For the text-containing cell, return its midpoint in [x, y] coordinate format. 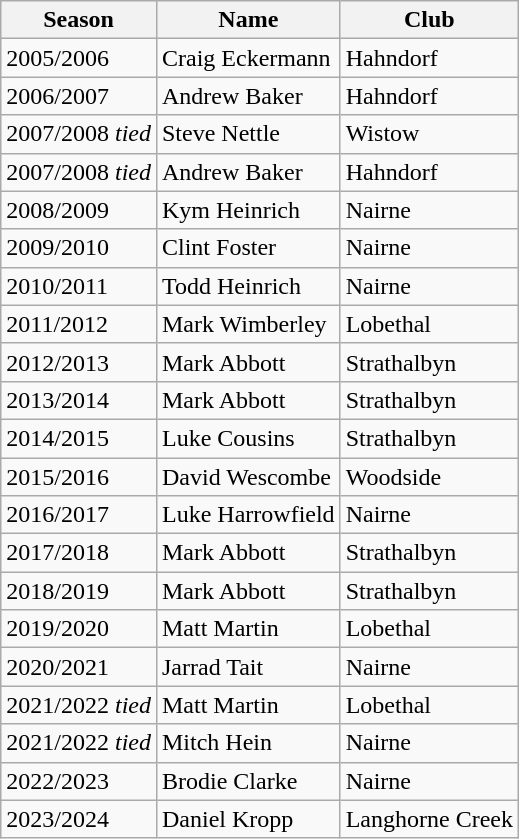
2019/2020 [79, 629]
2009/2010 [79, 248]
Club [429, 20]
2012/2013 [79, 362]
Season [79, 20]
David Wescombe [248, 477]
Todd Heinrich [248, 286]
Mitch Hein [248, 743]
Langhorne Creek [429, 819]
Luke Harrowfield [248, 515]
Clint Foster [248, 248]
2006/2007 [79, 96]
2017/2018 [79, 553]
2010/2011 [79, 286]
Jarrad Tait [248, 667]
2011/2012 [79, 324]
Craig Eckermann [248, 58]
2013/2014 [79, 400]
Woodside [429, 477]
2015/2016 [79, 477]
2018/2019 [79, 591]
Kym Heinrich [248, 210]
Daniel Kropp [248, 819]
Luke Cousins [248, 438]
Steve Nettle [248, 134]
2008/2009 [79, 210]
Mark Wimberley [248, 324]
2023/2024 [79, 819]
2014/2015 [79, 438]
Name [248, 20]
2016/2017 [79, 515]
Brodie Clarke [248, 781]
Wistow [429, 134]
2020/2021 [79, 667]
2005/2006 [79, 58]
2022/2023 [79, 781]
